Identify which cell holds the provided text, then report its (x, y) central coordinate. 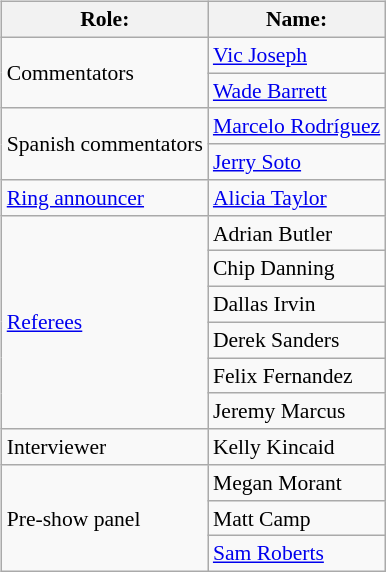
Jeremy Marcus (296, 411)
Referees (105, 322)
Adrian Butler (296, 233)
Megan Morant (296, 483)
Felix Fernandez (296, 376)
Name: (296, 20)
Marcelo Rodríguez (296, 126)
Vic Joseph (296, 55)
Jerry Soto (296, 162)
Derek Sanders (296, 340)
Spanish commentators (105, 144)
Commentators (105, 72)
Interviewer (105, 447)
Chip Danning (296, 269)
Wade Barrett (296, 91)
Sam Roberts (296, 554)
Pre-show panel (105, 518)
Alicia Taylor (296, 198)
Ring announcer (105, 198)
Matt Camp (296, 518)
Kelly Kincaid (296, 447)
Role: (105, 20)
Dallas Irvin (296, 305)
